Return the [X, Y] coordinate for the center point of the cell that contains the specified text.  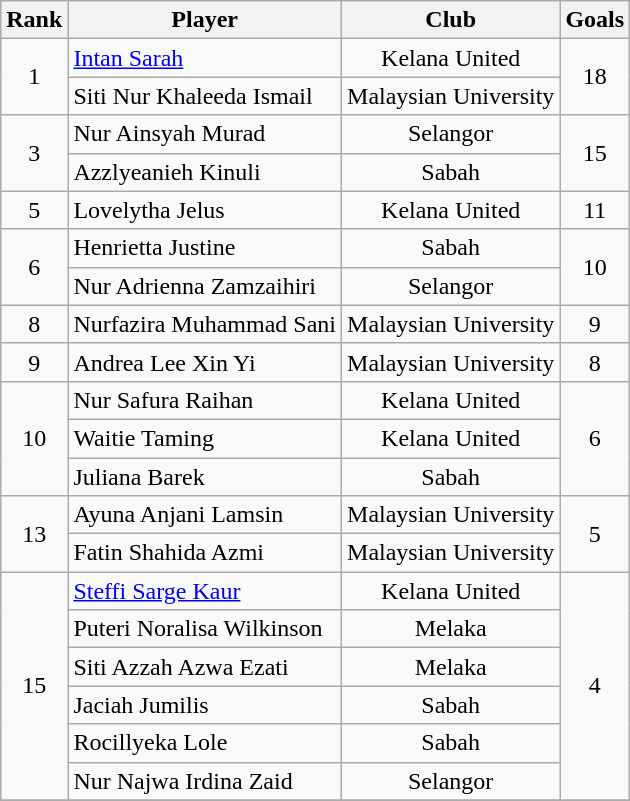
11 [595, 210]
Puteri Noralisa Wilkinson [205, 629]
Nurfazira Muhammad Sani [205, 324]
Player [205, 20]
Rank [34, 20]
Nur Ainsyah Murad [205, 134]
Nur Safura Raihan [205, 400]
Waitie Taming [205, 438]
Club [451, 20]
3 [34, 153]
Ayuna Anjani Lamsin [205, 515]
Fatin Shahida Azmi [205, 553]
Lovelytha Jelus [205, 210]
Goals [595, 20]
18 [595, 77]
Intan Sarah [205, 58]
Andrea Lee Xin Yi [205, 362]
Rocillyeka Lole [205, 743]
Siti Azzah Azwa Ezati [205, 667]
Azzlyeanieh Kinuli [205, 172]
Steffi Sarge Kaur [205, 591]
Henrietta Justine [205, 248]
Jaciah Jumilis [205, 705]
1 [34, 77]
4 [595, 686]
Nur Adrienna Zamzaihiri [205, 286]
Juliana Barek [205, 477]
Siti Nur Khaleeda Ismail [205, 96]
13 [34, 534]
Nur Najwa Irdina Zaid [205, 781]
